Scan for the cell matching the given text and deliver its [x, y] coordinate at center. 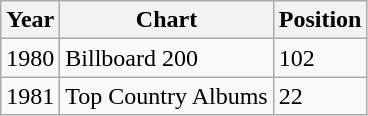
Position [320, 20]
22 [320, 96]
Top Country Albums [166, 96]
1980 [30, 58]
Billboard 200 [166, 58]
Chart [166, 20]
102 [320, 58]
Year [30, 20]
1981 [30, 96]
